Extract the (x, y) coordinate from the center of the cell holding the provided text.  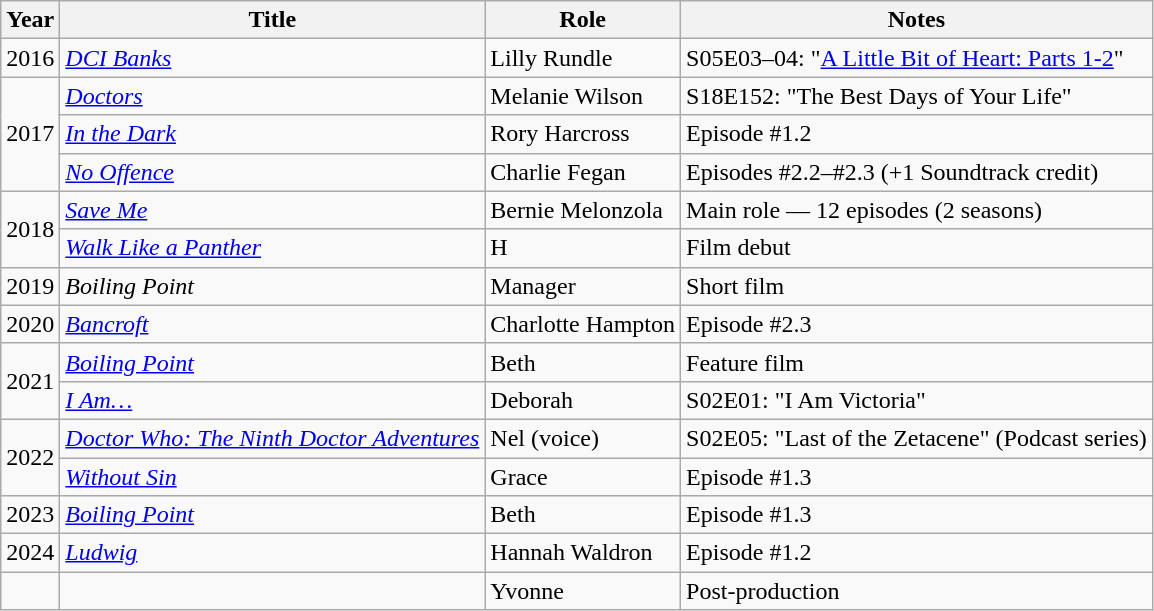
2016 (30, 58)
Bancroft (272, 324)
Doctors (272, 96)
Nel (voice) (583, 438)
Episodes #2.2–#2.3 (+1 Soundtrack credit) (917, 172)
I Am… (272, 400)
S05E03–04: "A Little Bit of Heart: Parts 1-2" (917, 58)
Notes (917, 20)
Charlie Fegan (583, 172)
Deborah (583, 400)
Grace (583, 477)
2018 (30, 229)
2021 (30, 381)
No Offence (272, 172)
Feature film (917, 362)
S18E152: "The Best Days of Your Life" (917, 96)
S02E01: "I Am Victoria" (917, 400)
Manager (583, 286)
DCI Banks (272, 58)
Post-production (917, 591)
Rory Harcross (583, 134)
Episode #2.3 (917, 324)
2017 (30, 134)
Walk Like a Panther (272, 248)
2024 (30, 553)
Melanie Wilson (583, 96)
2023 (30, 515)
Doctor Who: The Ninth Doctor Adventures (272, 438)
Year (30, 20)
Without Sin (272, 477)
Film debut (917, 248)
Save Me (272, 210)
Main role — 12 episodes (2 seasons) (917, 210)
H (583, 248)
In the Dark (272, 134)
Ludwig (272, 553)
2020 (30, 324)
2019 (30, 286)
Yvonne (583, 591)
Title (272, 20)
Lilly Rundle (583, 58)
S02E05: "Last of the Zetacene" (Podcast series) (917, 438)
Bernie Melonzola (583, 210)
Role (583, 20)
Hannah Waldron (583, 553)
2022 (30, 457)
Charlotte Hampton (583, 324)
Short film (917, 286)
